Output the (x, y) coordinate of the center of the cell containing the given text.  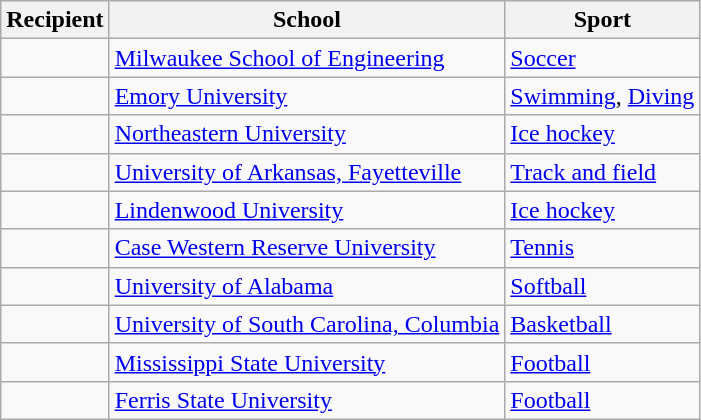
Lindenwood University (307, 210)
University of South Carolina, Columbia (307, 324)
School (307, 20)
University of Arkansas, Fayetteville (307, 172)
Case Western Reserve University (307, 248)
Mississippi State University (307, 362)
Swimming, Diving (602, 96)
Softball (602, 286)
Tennis (602, 248)
University of Alabama (307, 286)
Basketball (602, 324)
Ferris State University (307, 400)
Northeastern University (307, 134)
Soccer (602, 58)
Recipient (55, 20)
Track and field (602, 172)
Emory University (307, 96)
Milwaukee School of Engineering (307, 58)
Sport (602, 20)
